Search for the cell housing the specified text and yield its [x, y] center coordinate. 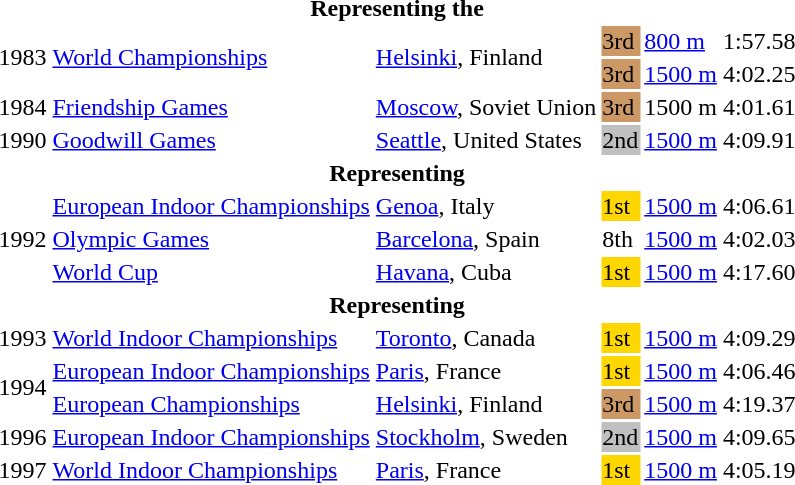
800 m [681, 41]
Stockholm, Sweden [486, 437]
Toronto, Canada [486, 338]
Moscow, Soviet Union [486, 107]
Havana, Cuba [486, 272]
Goodwill Games [211, 140]
Seattle, United States [486, 140]
Genoa, Italy [486, 206]
Barcelona, Spain [486, 239]
World Cup [211, 272]
Friendship Games [211, 107]
World Championships [211, 58]
European Championships [211, 404]
Olympic Games [211, 239]
8th [620, 239]
